Scan for the cell matching the given text and deliver its (X, Y) coordinate at center. 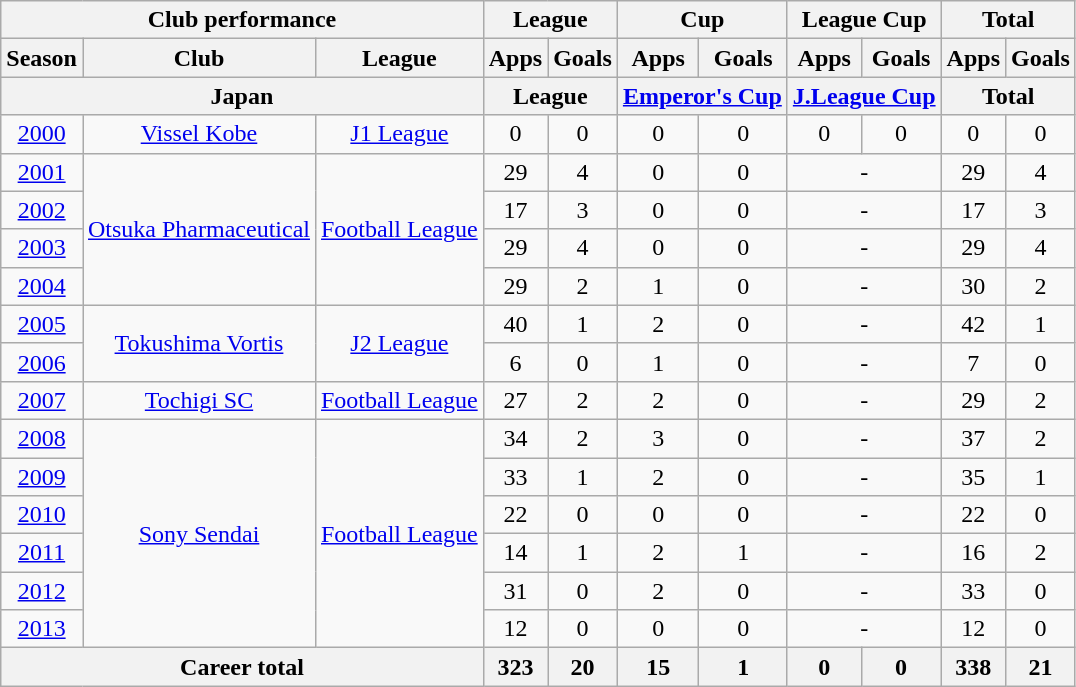
2004 (42, 286)
Club performance (242, 20)
42 (973, 324)
J2 League (399, 343)
J.League Cup (864, 96)
6 (515, 362)
Tokushima Vortis (198, 343)
15 (658, 667)
31 (515, 591)
Tochigi SC (198, 400)
Vissel Kobe (198, 134)
League Cup (864, 20)
Season (42, 58)
2006 (42, 362)
2005 (42, 324)
Club (198, 58)
34 (515, 438)
14 (515, 553)
2010 (42, 515)
J1 League (399, 134)
2009 (42, 477)
2008 (42, 438)
16 (973, 553)
21 (1041, 667)
20 (583, 667)
2001 (42, 172)
Career total (242, 667)
37 (973, 438)
2013 (42, 629)
2003 (42, 248)
2012 (42, 591)
2007 (42, 400)
323 (515, 667)
Cup (702, 20)
Emperor's Cup (702, 96)
338 (973, 667)
Otsuka Pharmaceutical (198, 229)
Sony Sendai (198, 533)
35 (973, 477)
40 (515, 324)
27 (515, 400)
2000 (42, 134)
2002 (42, 210)
2011 (42, 553)
Japan (242, 96)
30 (973, 286)
7 (973, 362)
